Return (X, Y) of the center of cell containing provided text 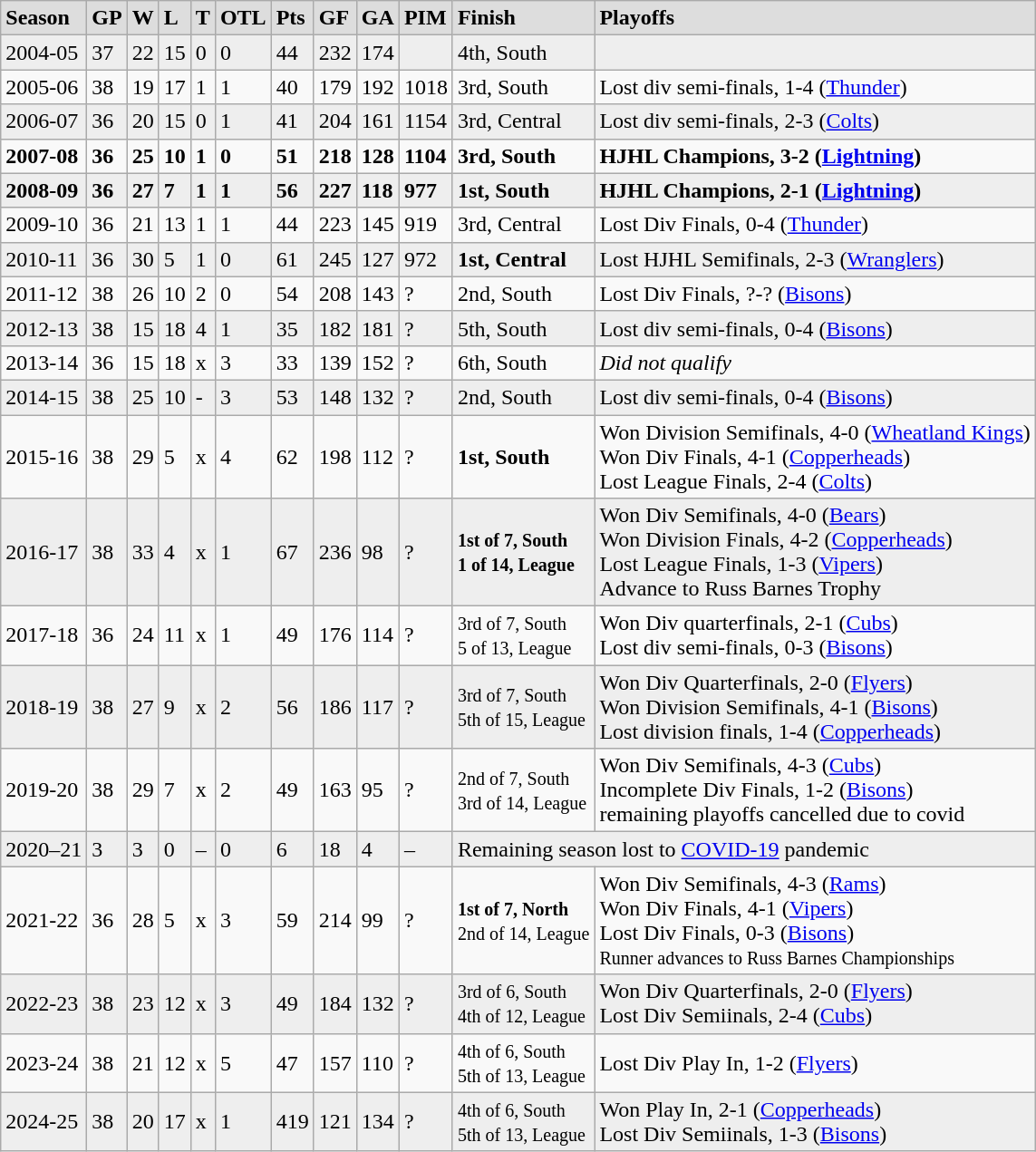
1st of 7, South 1 of 14, League (524, 553)
2022-23 (44, 1004)
Pts (292, 18)
30 (143, 259)
2007-08 (44, 156)
3rd of 7, South 5 of 13, League (524, 636)
Lost Div Finals, ?-? (Bisons) (815, 294)
198 (335, 457)
139 (335, 363)
Lost div semi-finals, 2-3 (Colts) (815, 121)
51 (292, 156)
145 (377, 225)
204 (335, 121)
Won Div Semifinals, 4-3 (Rams)Won Div Finals, 4-1 (Vipers)Lost Div Finals, 0-3 (Bisons)Runner advances to Russ Barnes Championships (815, 921)
2014-15 (44, 397)
2005-06 (44, 87)
236 (335, 553)
2nd of 7, South 3rd of 14, League (524, 790)
181 (377, 328)
157 (335, 1062)
Remaining season lost to COVID-19 pandemic (743, 849)
Playoffs (815, 18)
T (203, 18)
6th, South (524, 363)
53 (292, 397)
1018 (426, 87)
112 (377, 457)
2017-18 (44, 636)
61 (292, 259)
Lost HJHL Semifinals, 2-3 (Wranglers) (815, 259)
2015-16 (44, 457)
GF (335, 18)
23 (143, 1004)
2004-05 (44, 53)
5th, South (524, 328)
118 (377, 190)
2020–21 (44, 849)
Won Div Semifinals, 4-3 (Cubs)Incomplete Div Finals, 1-2 (Bisons)remaining playoffs cancelled due to covid (815, 790)
919 (426, 225)
37 (107, 53)
127 (377, 259)
35 (292, 328)
1st, Central (524, 259)
161 (377, 121)
143 (377, 294)
59 (292, 921)
114 (377, 636)
41 (292, 121)
972 (426, 259)
40 (292, 87)
419 (292, 1122)
176 (335, 636)
152 (377, 363)
GA (377, 18)
134 (377, 1122)
Won Div Semifinals, 4-0 (Bears)Won Division Finals, 4-2 (Copperheads)Lost League Finals, 1-3 (Vipers)Advance to Russ Barnes Trophy (815, 553)
99 (377, 921)
Won Play In, 2-1 (Copperheads)Lost Div Semiinals, 1-3 (Bisons) (815, 1122)
2018-19 (44, 707)
PIM (426, 18)
227 (335, 190)
2021-22 (44, 921)
192 (377, 87)
Won Div Quarterfinals, 2-0 (Flyers)Lost Div Semiinals, 2-4 (Cubs) (815, 1004)
2024-25 (44, 1122)
2011-12 (44, 294)
OTL (243, 18)
2010-11 (44, 259)
3rd of 7, South 5th of 15, League (524, 707)
1154 (426, 121)
2019-20 (44, 790)
GP (107, 18)
174 (377, 53)
95 (377, 790)
98 (377, 553)
245 (335, 259)
- (203, 397)
2012-13 (44, 328)
L (174, 18)
19 (143, 87)
28 (143, 921)
121 (335, 1122)
62 (292, 457)
184 (335, 1004)
Finish (524, 18)
Lost div semi-finals, 1-4 (Thunder) (815, 87)
Won Div quarterfinals, 2-1 (Cubs)Lost div semi-finals, 0-3 (Bisons) (815, 636)
128 (377, 156)
Season (44, 18)
110 (377, 1062)
1104 (426, 156)
182 (335, 328)
2006-07 (44, 121)
232 (335, 53)
Lost Div Play In, 1-2 (Flyers) (815, 1062)
163 (335, 790)
HJHL Champions, 3-2 (Lightning) (815, 156)
Did not qualify (815, 363)
13 (174, 225)
179 (335, 87)
208 (335, 294)
54 (292, 294)
1st of 7, North 2nd of 14, League (524, 921)
223 (335, 225)
22 (143, 53)
148 (335, 397)
2013-14 (44, 363)
9 (174, 707)
2008-09 (44, 190)
W (143, 18)
186 (335, 707)
26 (143, 294)
24 (143, 636)
2016-17 (44, 553)
977 (426, 190)
Lost Div Finals, 0-4 (Thunder) (815, 225)
11 (174, 636)
HJHL Champions, 2-1 (Lightning) (815, 190)
Won Div Quarterfinals, 2-0 (Flyers)Won Division Semifinals, 4-1 (Bisons)Lost division finals, 1-4 (Copperheads) (815, 707)
6 (292, 849)
3rd of 6, South 4th of 12, League (524, 1004)
2023-24 (44, 1062)
2009-10 (44, 225)
4th, South (524, 53)
117 (377, 707)
Won Division Semifinals, 4-0 (Wheatland Kings)Won Div Finals, 4-1 (Copperheads)Lost League Finals, 2-4 (Colts) (815, 457)
47 (292, 1062)
67 (292, 553)
214 (335, 921)
218 (335, 156)
